Capture the cell that displays the provided text and extract its (X, Y) central coordinate. 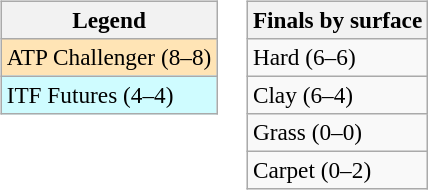
Finals by surface (337, 20)
ATP Challenger (8–8) (108, 57)
ITF Futures (4–4) (108, 95)
Legend (108, 20)
Clay (6–4) (337, 95)
Carpet (0–2) (337, 171)
Hard (6–6) (337, 57)
Grass (0–0) (337, 133)
